Extract the [X, Y] coordinate from the center of the cell holding the provided text.  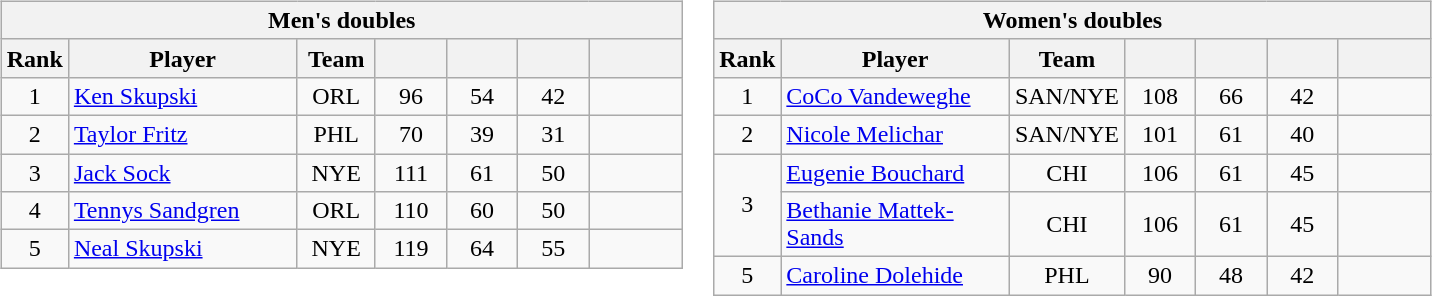
64 [482, 249]
Neal Skupski [182, 249]
66 [1232, 96]
39 [482, 134]
101 [1160, 134]
Caroline Dolehide [896, 276]
70 [410, 134]
CoCo Vandeweghe [896, 96]
Taylor Fritz [182, 134]
Jack Sock [182, 173]
111 [410, 173]
Bethanie Mattek-Sands [896, 224]
40 [1302, 134]
Men's doubles [342, 20]
119 [410, 249]
55 [554, 249]
60 [482, 211]
90 [1160, 276]
Eugenie Bouchard [896, 173]
96 [410, 96]
Tennys Sandgren [182, 211]
Nicole Melichar [896, 134]
Women's doubles [1072, 20]
4 [34, 211]
108 [1160, 96]
Ken Skupski [182, 96]
48 [1232, 276]
110 [410, 211]
54 [482, 96]
31 [554, 134]
